Extract the (x, y) coordinate from the center of the cell holding the provided text.  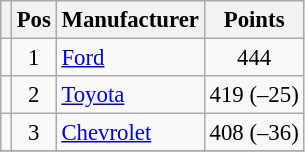
1 (34, 58)
419 (–25) (254, 95)
Pos (34, 20)
Points (254, 20)
Manufacturer (130, 20)
Ford (130, 58)
Toyota (130, 95)
408 (–36) (254, 133)
2 (34, 95)
444 (254, 58)
Chevrolet (130, 133)
3 (34, 133)
